From the cell containing the given text, extract its center point as (x, y) coordinate. 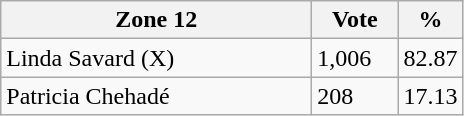
Linda Savard (X) (156, 58)
Zone 12 (156, 20)
17.13 (430, 96)
% (430, 20)
1,006 (355, 58)
208 (355, 96)
Patricia Chehadé (156, 96)
82.87 (430, 58)
Vote (355, 20)
